Capture the cell that displays the provided text and extract its (x, y) central coordinate. 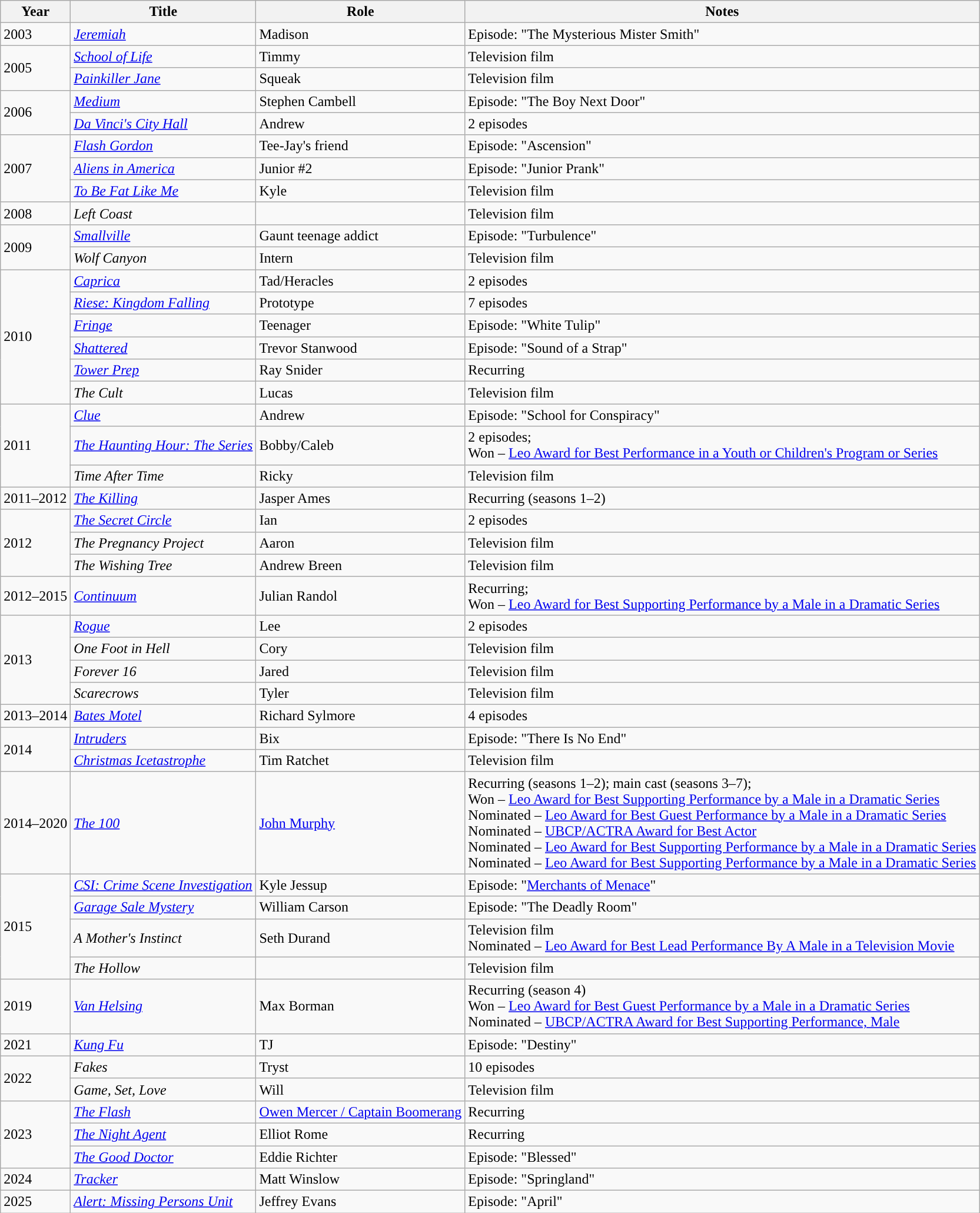
Episode: "The Deadly Room" (722, 907)
Episode: "Turbulence" (722, 236)
The 100 (164, 823)
2014 (35, 750)
Ray Snider (360, 370)
Game, Set, Love (164, 1089)
Tracker (164, 1179)
Tryst (360, 1067)
Kyle Jessup (360, 885)
Lucas (360, 393)
Scarecrows (164, 694)
Painkiller Jane (164, 79)
CSI: Crime Scene Investigation (164, 885)
2006 (35, 112)
Ian (360, 521)
Richard Sylmore (360, 716)
The Cult (164, 393)
Da Vinci's City Hall (164, 124)
The Wishing Tree (164, 565)
2012 (35, 543)
Jared (360, 671)
Tee-Jay's friend (360, 146)
2024 (35, 1179)
Episode: "White Tulip" (722, 326)
Bates Motel (164, 716)
Clue (164, 415)
Tad/Heracles (360, 281)
The Hollow (164, 968)
Episode: "Sound of a Strap" (722, 348)
2008 (35, 213)
Recurring (seasons 1–2) (722, 498)
Van Helsing (164, 1006)
2022 (35, 1078)
2013 (35, 659)
Caprica (164, 281)
2005 (35, 68)
Will (360, 1089)
One Foot in Hell (164, 648)
Jeremiah (164, 34)
Kyle (360, 191)
The Night Agent (164, 1134)
Smallville (164, 236)
Andrew Breen (360, 565)
Time After Time (164, 476)
Lee (360, 626)
Matt Winslow (360, 1179)
Bobby/Caleb (360, 445)
The Secret Circle (164, 521)
2003 (35, 34)
Episode: "Destiny" (722, 1045)
Wolf Canyon (164, 258)
Year (35, 12)
Episode: "There Is No End" (722, 738)
Left Coast (164, 213)
Episode: "April" (722, 1202)
To Be Fat Like Me (164, 191)
Madison (360, 34)
Episode: "The Mysterious Mister Smith" (722, 34)
Episode: "Ascension" (722, 146)
Fakes (164, 1067)
Intern (360, 258)
2009 (35, 247)
Ricky (360, 476)
Riese: Kingdom Falling (164, 303)
Timmy (360, 57)
The Flash (164, 1112)
Stephen Cambell (360, 101)
Tyler (360, 694)
Rogue (164, 626)
Recurring;Won – Leo Award for Best Supporting Performance by a Male in a Dramatic Series (722, 596)
The Haunting Hour: The Series (164, 445)
Forever 16 (164, 671)
Seth Durand (360, 937)
2010 (35, 337)
Elliot Rome (360, 1134)
Junior #2 (360, 168)
Episode: "Blessed" (722, 1157)
2 episodes;Won – Leo Award for Best Performance in a Youth or Children's Program or Series (722, 445)
Medium (164, 101)
2014–2020 (35, 823)
Title (164, 12)
2015 (35, 927)
John Murphy (360, 823)
Tim Ratchet (360, 761)
Owen Mercer / Captain Boomerang (360, 1112)
Julian Randol (360, 596)
Intruders (164, 738)
The Pregnancy Project (164, 543)
Episode: "School for Conspiracy" (722, 415)
Tower Prep (164, 370)
Aaron (360, 543)
Aliens in America (164, 168)
Cory (360, 648)
2019 (35, 1006)
Eddie Richter (360, 1157)
Notes (722, 12)
Alert: Missing Persons Unit (164, 1202)
Continuum (164, 596)
2013–2014 (35, 716)
William Carson (360, 907)
A Mother's Instinct (164, 937)
Role (360, 12)
Flash Gordon (164, 146)
2011 (35, 445)
Christmas Icetastrophe (164, 761)
Jeffrey Evans (360, 1202)
7 episodes (722, 303)
Television film Nominated – Leo Award for Best Lead Performance By A Male in a Television Movie (722, 937)
Fringe (164, 326)
Gaunt teenage addict (360, 236)
The Killing (164, 498)
10 episodes (722, 1067)
School of Life (164, 57)
2023 (35, 1134)
2007 (35, 168)
2025 (35, 1202)
Episode: "Springland" (722, 1179)
Garage Sale Mystery (164, 907)
2011–2012 (35, 498)
Max Borman (360, 1006)
Episode: "Junior Prank" (722, 168)
Bix (360, 738)
4 episodes (722, 716)
Trevor Stanwood (360, 348)
Episode: "The Boy Next Door" (722, 101)
Shattered (164, 348)
The Good Doctor (164, 1157)
Squeak (360, 79)
Jasper Ames (360, 498)
Prototype (360, 303)
2012–2015 (35, 596)
Episode: "Merchants of Menace" (722, 885)
TJ (360, 1045)
Kung Fu (164, 1045)
Teenager (360, 326)
2021 (35, 1045)
